Find where the given text appears and provide that cell's center as [X, Y] coordinate. 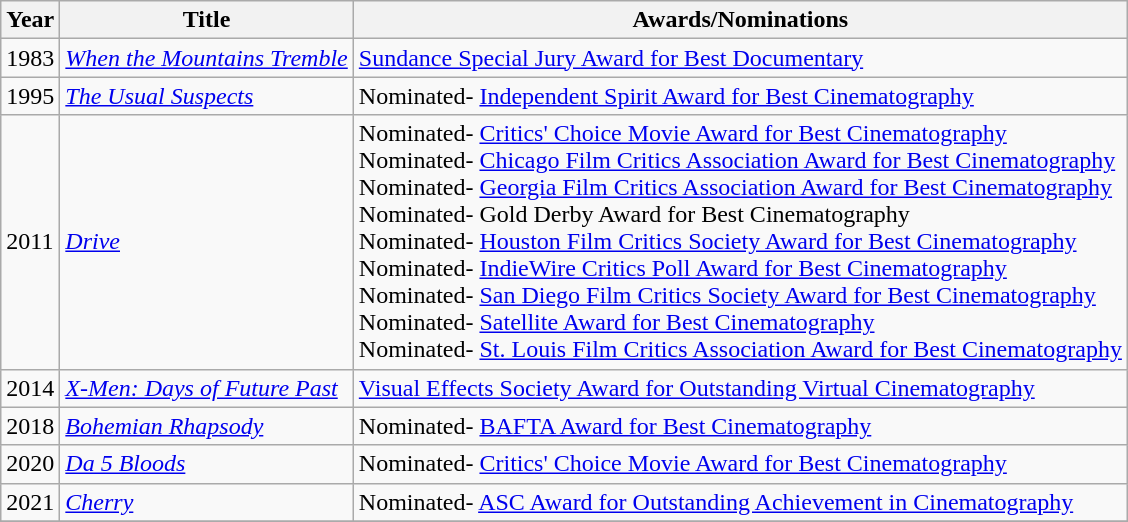
Year [30, 20]
Bohemian Rhapsody [206, 426]
2018 [30, 426]
Cherry [206, 502]
Drive [206, 242]
2011 [30, 242]
2014 [30, 388]
Nominated- ASC Award for Outstanding Achievement in Cinematography [740, 502]
Title [206, 20]
2020 [30, 464]
The Usual Suspects [206, 96]
1995 [30, 96]
Sundance Special Jury Award for Best Documentary [740, 58]
Nominated- Critics' Choice Movie Award for Best Cinematography [740, 464]
1983 [30, 58]
Da 5 Bloods [206, 464]
Nominated- Independent Spirit Award for Best Cinematography [740, 96]
When the Mountains Tremble [206, 58]
Visual Effects Society Award for Outstanding Virtual Cinematography [740, 388]
Awards/Nominations [740, 20]
Nominated- BAFTA Award for Best Cinematography [740, 426]
X-Men: Days of Future Past [206, 388]
2021 [30, 502]
